Search for the cell housing the specified text and yield its [X, Y] center coordinate. 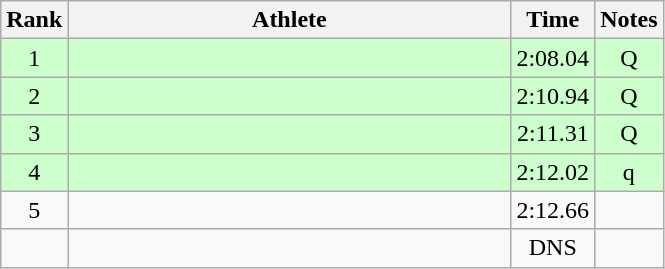
2:12.02 [553, 172]
2:12.66 [553, 210]
2:11.31 [553, 134]
Notes [629, 20]
3 [34, 134]
Rank [34, 20]
2:08.04 [553, 58]
4 [34, 172]
DNS [553, 248]
Athlete [290, 20]
5 [34, 210]
q [629, 172]
Time [553, 20]
2:10.94 [553, 96]
2 [34, 96]
1 [34, 58]
